Output the [x, y] coordinate of the center of the cell containing the given text.  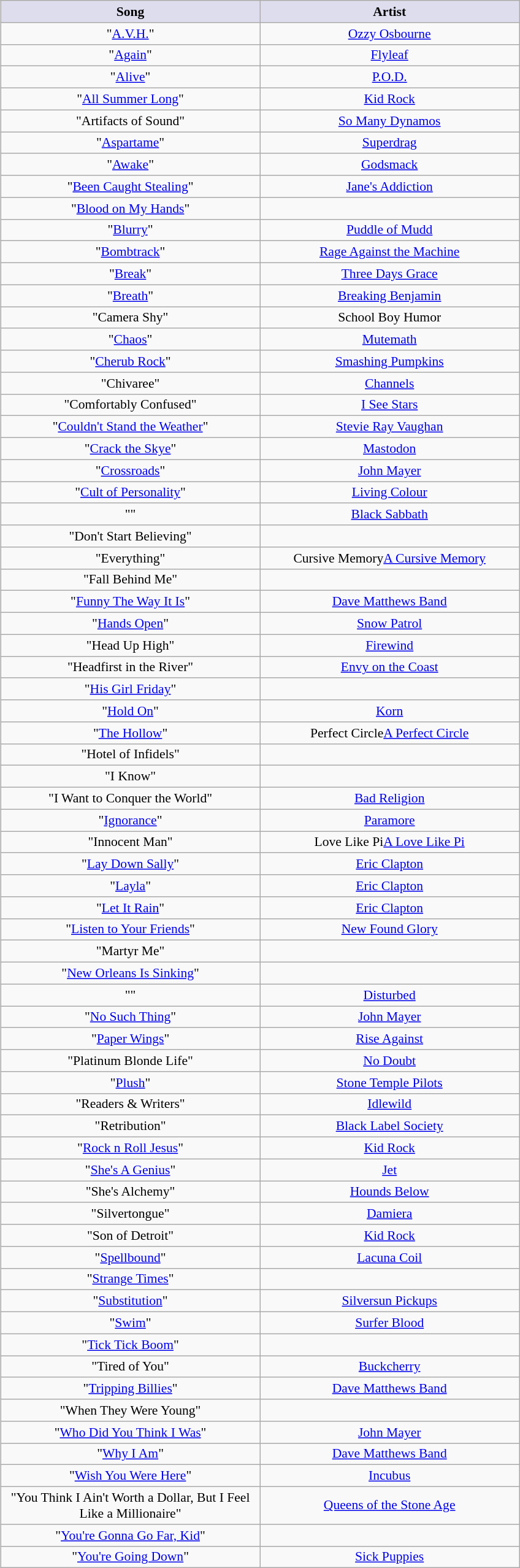
Sick Puppies [390, 1557]
Hounds Below [390, 1191]
I See Stars [390, 405]
Love Like PiA Love Like Pi [390, 842]
"Headfirst in the River" [130, 667]
Snow Patrol [390, 623]
"Artifacts of Sound" [130, 121]
Jet [390, 1170]
"Funny The Way It Is" [130, 602]
"Strange Times" [130, 1279]
Superdrag [390, 142]
Godsmack [390, 164]
Mastodon [390, 448]
"Spellbound" [130, 1257]
"Innocent Man" [130, 842]
"Rock n Roll Jesus" [130, 1148]
Buckcherry [390, 1367]
Song [130, 12]
"Tick Tick Boom" [130, 1345]
Rise Against [390, 1039]
"Breath" [130, 296]
"Silvertongue" [130, 1213]
Black Sabbath [390, 514]
Mutemath [390, 339]
Paramore [390, 820]
"Substitution" [130, 1301]
"All Summer Long" [130, 99]
"Retribution" [130, 1126]
Artist [390, 12]
"Fall Behind Me" [130, 580]
Queens of the Stone Age [390, 1505]
New Found Glory [390, 929]
"She's A Genius" [130, 1170]
"Cherub Rock" [130, 361]
Black Label Society [390, 1126]
"Crossroads" [130, 471]
"No Such Thing" [130, 1017]
Cursive MemoryA Cursive Memory [390, 558]
"Aspartame" [130, 142]
Stevie Ray Vaughan [390, 427]
No Doubt [390, 1061]
Lacuna Coil [390, 1257]
"Camera Shy" [130, 318]
"Plush" [130, 1082]
"I Want to Conquer the World" [130, 798]
"Blurry" [130, 230]
Idlewild [390, 1104]
Jane's Addiction [390, 186]
Silversun Pickups [390, 1301]
Korn [390, 711]
"Don't Start Believing" [130, 536]
Firewind [390, 645]
"Paper Wings" [130, 1039]
Puddle of Mudd [390, 230]
"Break" [130, 274]
"I Know" [130, 777]
Living Colour [390, 492]
"New Orleans Is Sinking" [130, 973]
"A.V.H." [130, 33]
"Listen to Your Friends" [130, 929]
"Swim" [130, 1323]
"Let It Rain" [130, 907]
"Comfortably Confused" [130, 405]
"Awake" [130, 164]
"Who Did You Think I Was" [130, 1432]
Incubus [390, 1476]
"Everything" [130, 558]
So Many Dynamos [390, 121]
"Wish You Were Here" [130, 1476]
"Alive" [130, 77]
"You're Gonna Go Far, Kid" [130, 1535]
Stone Temple Pilots [390, 1082]
P.O.D. [390, 77]
"His Girl Friday" [130, 689]
Envy on the Coast [390, 667]
School Boy Humor [390, 318]
"Cult of Personality" [130, 492]
"You Think I Ain't Worth a Dollar, But I Feel Like a Millionaire" [130, 1505]
"Been Caught Stealing" [130, 186]
"Crack the Skye" [130, 448]
"The Hollow" [130, 732]
"Why I Am" [130, 1454]
"Bombtrack" [130, 252]
"Hold On" [130, 711]
"Platinum Blonde Life" [130, 1061]
"Again" [130, 55]
"Martyr Me" [130, 951]
"Couldn't Stand the Weather" [130, 427]
"Head Up High" [130, 645]
"When They Were Young" [130, 1410]
"Son of Detroit" [130, 1236]
"Ignorance" [130, 820]
Ozzy Osbourne [390, 33]
"Chivaree" [130, 383]
Smashing Pumpkins [390, 361]
Channels [390, 383]
Breaking Benjamin [390, 296]
"Layla" [130, 886]
Bad Religion [390, 798]
Rage Against the Machine [390, 252]
Disturbed [390, 995]
"She's Alchemy" [130, 1191]
Flyleaf [390, 55]
Three Days Grace [390, 274]
Surfer Blood [390, 1323]
"Hands Open" [130, 623]
"Chaos" [130, 339]
"Hotel of Infidels" [130, 755]
"You're Going Down" [130, 1557]
"Readers & Writers" [130, 1104]
Damiera [390, 1213]
"Tired of You" [130, 1367]
"Tripping Billies" [130, 1388]
"Blood on My Hands" [130, 208]
Perfect CircleA Perfect Circle [390, 732]
"Lay Down Sally" [130, 864]
